Extract the [X, Y] coordinate from the center of the cell holding the provided text.  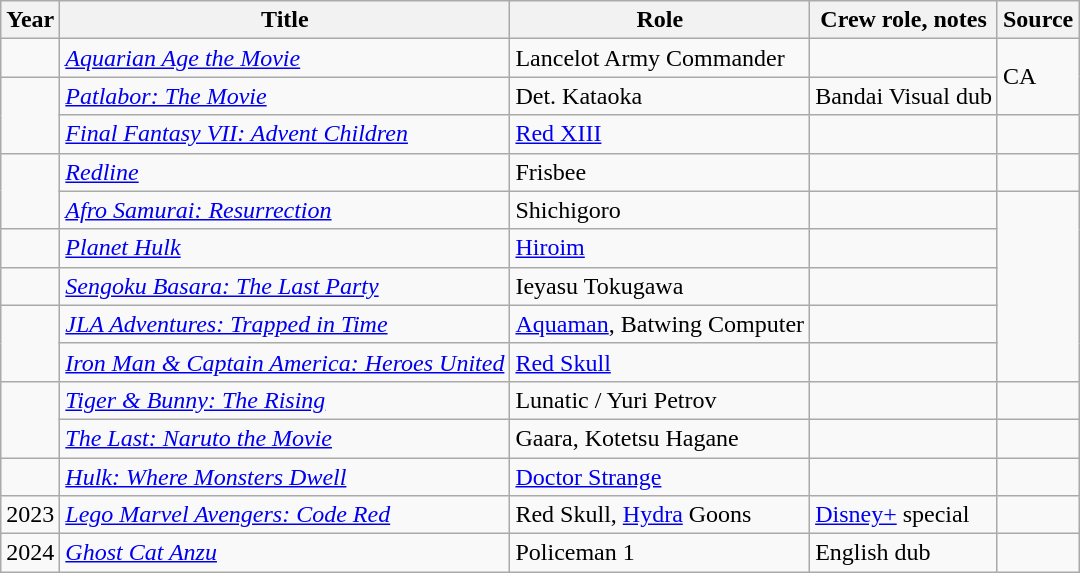
2023 [30, 515]
Gaara, Kotetsu Hagane [660, 438]
Role [660, 20]
Hulk: Where Monsters Dwell [285, 477]
Det. Kataoka [660, 96]
Red Skull [660, 362]
Frisbee [660, 172]
Afro Samurai: Resurrection [285, 210]
Bandai Visual dub [904, 96]
Iron Man & Captain America: Heroes United [285, 362]
Aquarian Age the Movie [285, 58]
Disney+ special [904, 515]
Policeman 1 [660, 553]
Lego Marvel Avengers: Code Red [285, 515]
Red Skull, Hydra Goons [660, 515]
Redline [285, 172]
Sengoku Basara: The Last Party [285, 286]
2024 [30, 553]
Ieyasu Tokugawa [660, 286]
English dub [904, 553]
Ghost Cat Anzu [285, 553]
Shichigoro [660, 210]
Red XIII [660, 134]
The Last: Naruto the Movie [285, 438]
Source [1038, 20]
CA [1038, 77]
Aquaman, Batwing Computer [660, 324]
Final Fantasy VII: Advent Children [285, 134]
Doctor Strange [660, 477]
Lancelot Army Commander [660, 58]
Planet Hulk [285, 248]
JLA Adventures: Trapped in Time [285, 324]
Title [285, 20]
Tiger & Bunny: The Rising [285, 400]
Year [30, 20]
Hiroim [660, 248]
Patlabor: The Movie [285, 96]
Lunatic / Yuri Petrov [660, 400]
Crew role, notes [904, 20]
